Capture the cell that displays the provided text and extract its (X, Y) central coordinate. 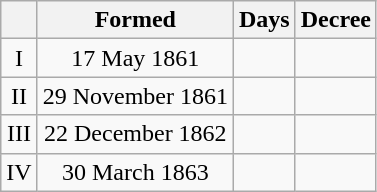
I (19, 58)
Days (265, 20)
29 November 1861 (135, 96)
22 December 1862 (135, 134)
III (19, 134)
Decree (336, 20)
Formed (135, 20)
17 May 1861 (135, 58)
II (19, 96)
IV (19, 172)
30 March 1863 (135, 172)
